From the cell containing the given text, extract its center point as [x, y] coordinate. 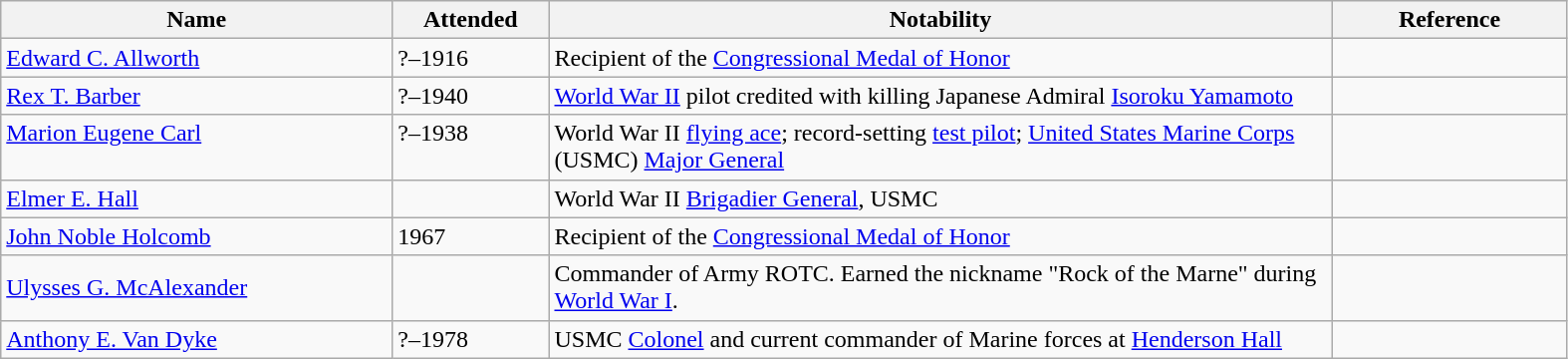
John Noble Holcomb [197, 236]
Anthony E. Van Dyke [197, 339]
Marion Eugene Carl [197, 148]
Edward C. Allworth [197, 58]
Name [197, 20]
Commander of Army ROTC. Earned the nickname "Rock of the Marne" during World War I. [940, 287]
Reference [1449, 20]
Elmer E. Hall [197, 198]
World War II flying ace; record-setting test pilot; United States Marine Corps (USMC) Major General [940, 148]
?–1978 [470, 339]
Ulysses G. McAlexander [197, 287]
Notability [940, 20]
USMC Colonel and current commander of Marine forces at Henderson Hall [940, 339]
World War II pilot credited with killing Japanese Admiral Isoroku Yamamoto [940, 96]
?–1938 [470, 148]
Rex T. Barber [197, 96]
?–1940 [470, 96]
Attended [470, 20]
?–1916 [470, 58]
1967 [470, 236]
World War II Brigadier General, USMC [940, 198]
